Return the (X, Y) coordinate for the center point of the cell that contains the specified text.  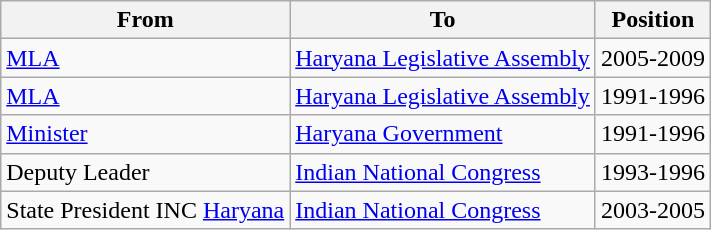
1993-1996 (652, 172)
Haryana Government (443, 134)
To (443, 20)
Minister (146, 134)
From (146, 20)
Deputy Leader (146, 172)
Position (652, 20)
2003-2005 (652, 210)
2005-2009 (652, 58)
State President INC Haryana (146, 210)
